Detect which cell encompasses the target text, then output its [x, y] center coordinate. 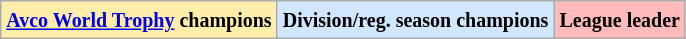
Division/reg. season champions [416, 20]
Avco World Trophy champions [139, 20]
League leader [620, 20]
